Locate the cell with the specified text and output its [x, y] center coordinate. 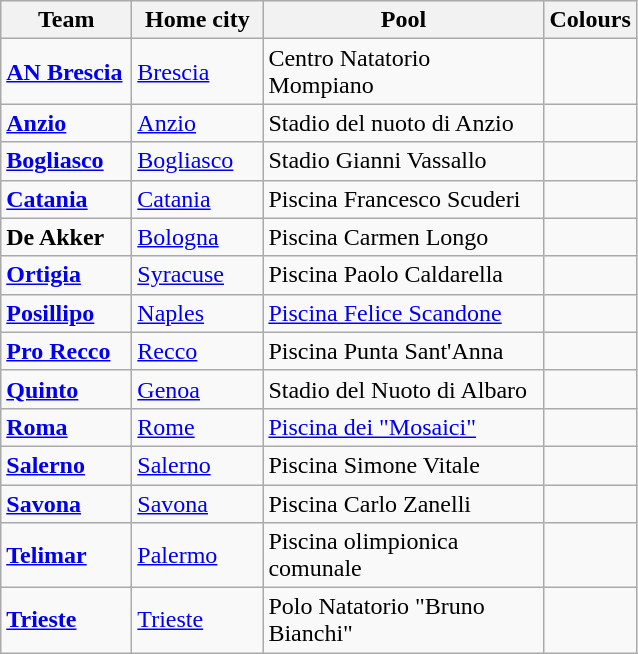
Telimar [66, 556]
Bologna [198, 237]
Piscina Felice Scandone [404, 313]
Rome [198, 427]
Genoa [198, 389]
Home city [198, 20]
Posillipo [66, 313]
Pro Recco [66, 351]
Ortigia [66, 275]
Palermo [198, 556]
Pool [404, 20]
Colours [590, 20]
De Akker [66, 237]
Stadio del nuoto di Anzio [404, 123]
Piscina Paolo Caldarella [404, 275]
Stadio del Nuoto di Albaro [404, 389]
Recco [198, 351]
Stadio Gianni Vassallo [404, 161]
Roma [66, 427]
AN Brescia [66, 72]
Centro Natatorio Mompiano [404, 72]
Piscina Simone Vitale [404, 465]
Quinto [66, 389]
Naples [198, 313]
Piscina dei "Mosaici" [404, 427]
Team [66, 20]
Piscina Punta Sant'Anna [404, 351]
Piscina Carmen Longo [404, 237]
Brescia [198, 72]
Syracuse [198, 275]
Polo Natatorio "Bruno Bianchi" [404, 620]
Piscina Francesco Scuderi [404, 199]
Piscina olimpionica comunale [404, 556]
Piscina Carlo Zanelli [404, 503]
